For the text-containing cell, return its midpoint in [x, y] coordinate format. 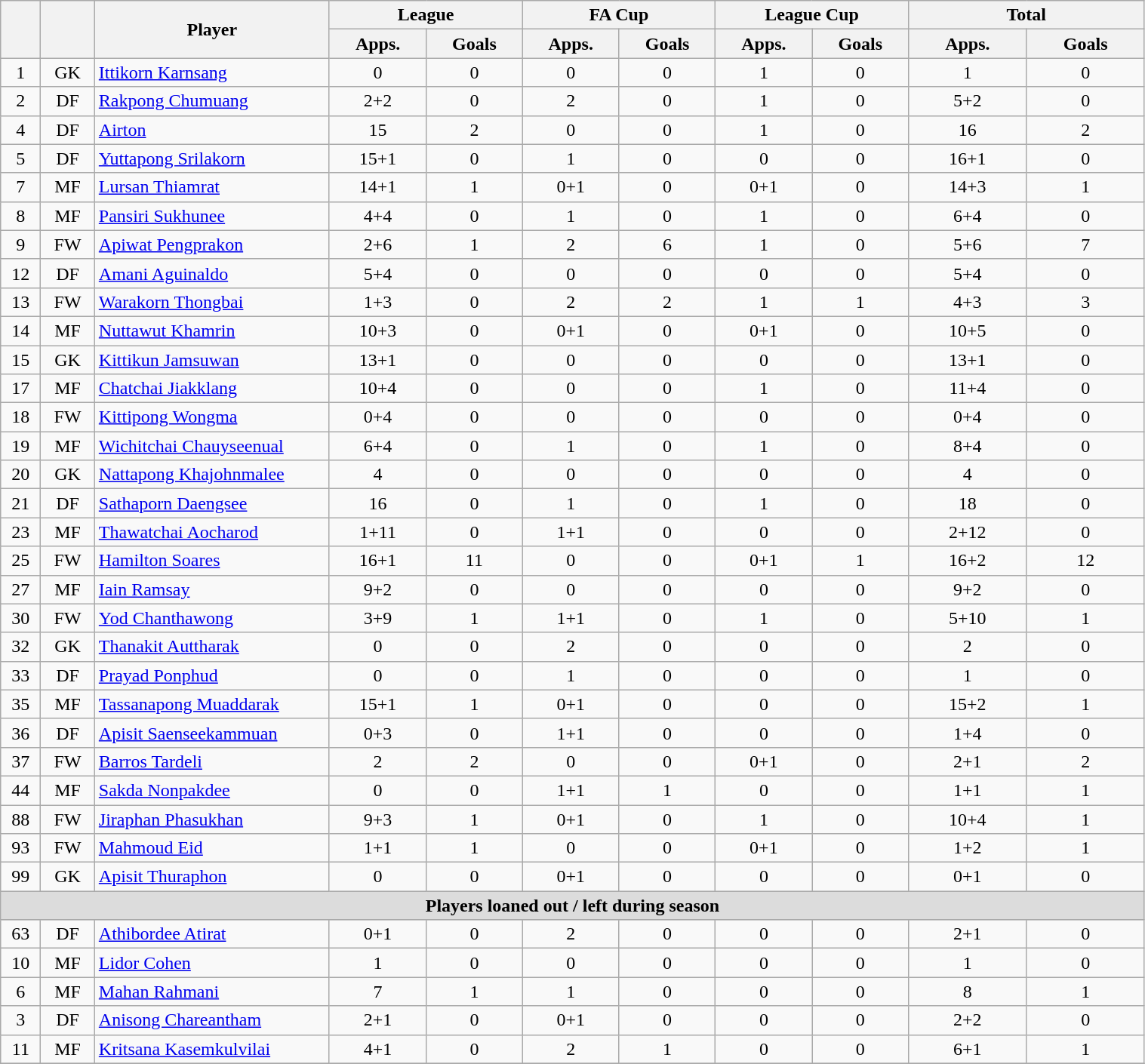
Athibordee Atirat [211, 934]
1+4 [968, 733]
Airton [211, 130]
33 [21, 675]
1+11 [377, 532]
25 [21, 561]
13 [21, 302]
30 [21, 618]
Yuttapong Srilakorn [211, 158]
Nuttawut Khamrin [211, 331]
FA Cup [619, 15]
Kritsana Kasemkulvilai [211, 1049]
Total [1026, 15]
Yod Chanthawong [211, 618]
0+3 [377, 733]
Chatchai Jiakklang [211, 389]
Sakda Nonpakdee [211, 790]
5+2 [968, 101]
2+6 [377, 244]
Apisit Thuraphon [211, 877]
6+1 [968, 1049]
16+2 [968, 561]
10 [21, 963]
Ittikorn Karnsang [211, 72]
Mahan Rahmani [211, 992]
Wichitchai Chauyseenual [211, 446]
88 [21, 819]
Hamilton Soares [211, 561]
36 [21, 733]
4+3 [968, 302]
20 [21, 475]
15+2 [968, 704]
Kittipong Wongma [211, 417]
Apisit Saenseekammuan [211, 733]
5 [21, 158]
Thawatchai Aocharod [211, 532]
35 [21, 704]
League Cup [812, 15]
Lidor Cohen [211, 963]
37 [21, 761]
Warakorn Thongbai [211, 302]
4+4 [377, 216]
19 [21, 446]
9 [21, 244]
14+1 [377, 187]
Iain Ramsay [211, 589]
Player [211, 29]
Rakpong Chumuang [211, 101]
Kittikun Jamsuwan [211, 360]
Tassanapong Muaddarak [211, 704]
League [426, 15]
2+12 [968, 532]
17 [21, 389]
93 [21, 848]
Apiwat Pengprakon [211, 244]
10+5 [968, 331]
4+1 [377, 1049]
23 [21, 532]
14 [21, 331]
3+9 [377, 618]
Sathaporn Daengsee [211, 503]
Players loaned out / left during season [572, 906]
Thanakit Auttharak [211, 647]
Nattapong Khajohnmalee [211, 475]
63 [21, 934]
Barros Tardeli [211, 761]
8+4 [968, 446]
Anisong Chareantham [211, 1020]
10+3 [377, 331]
Lursan Thiamrat [211, 187]
Amani Aguinaldo [211, 273]
44 [21, 790]
5+10 [968, 618]
Mahmoud Eid [211, 848]
Prayad Ponphud [211, 675]
Pansiri Sukhunee [211, 216]
21 [21, 503]
5+6 [968, 244]
1+2 [968, 848]
1+3 [377, 302]
11+4 [968, 389]
Jiraphan Phasukhan [211, 819]
27 [21, 589]
99 [21, 877]
14+3 [968, 187]
32 [21, 647]
9+3 [377, 819]
